Provide the (x, y) coordinate of the cell's center where the given text is located.  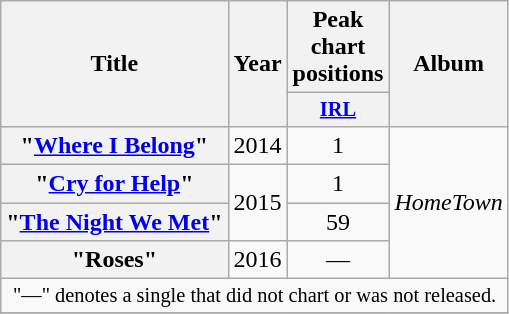
"The Night We Met" (114, 222)
— (338, 260)
"Roses" (114, 260)
"Where I Belong" (114, 145)
2015 (258, 203)
IRL (338, 110)
Peak chart positions (338, 47)
2016 (258, 260)
Year (258, 64)
59 (338, 222)
2014 (258, 145)
"—" denotes a single that did not chart or was not released. (255, 296)
Album (449, 64)
Title (114, 64)
HomeTown (449, 202)
"Cry for Help" (114, 184)
